Locate the cell with the specified text and output its [x, y] center coordinate. 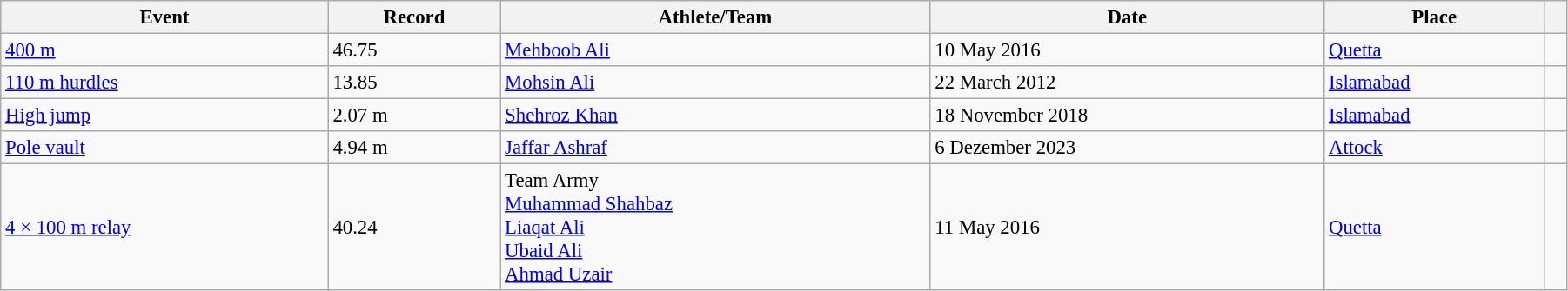
Place [1434, 17]
40.24 [414, 228]
4 × 100 m relay [164, 228]
110 m hurdles [164, 83]
Record [414, 17]
Team ArmyMuhammad ShahbazLiaqat AliUbaid AliAhmad Uzair [715, 228]
2.07 m [414, 116]
4.94 m [414, 148]
Attock [1434, 148]
13.85 [414, 83]
10 May 2016 [1128, 50]
Jaffar Ashraf [715, 148]
Mehboob Ali [715, 50]
High jump [164, 116]
Date [1128, 17]
11 May 2016 [1128, 228]
Event [164, 17]
Athlete/Team [715, 17]
Mohsin Ali [715, 83]
46.75 [414, 50]
Pole vault [164, 148]
22 March 2012 [1128, 83]
6 Dezember 2023 [1128, 148]
Shehroz Khan [715, 116]
18 November 2018 [1128, 116]
400 m [164, 50]
